Locate the cell with the specified text and output its (X, Y) center coordinate. 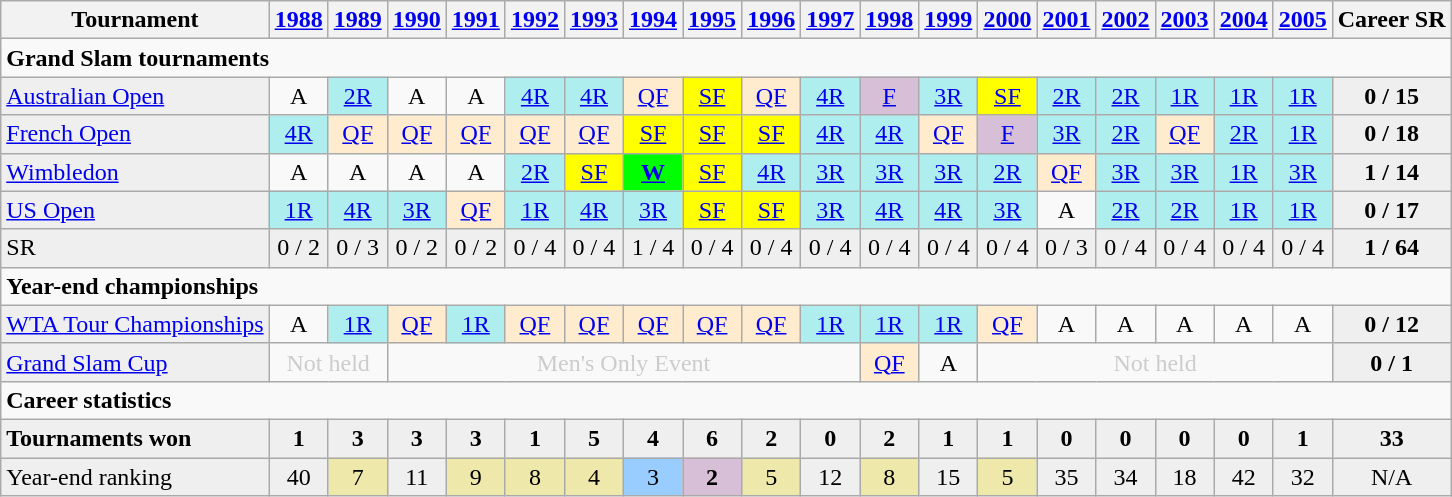
40 (298, 477)
0 / 17 (1392, 210)
0 / 12 (1392, 324)
1 / 14 (1392, 172)
Wimbledon (135, 172)
Australian Open (135, 96)
Tournament (135, 20)
2005 (1302, 20)
2004 (1244, 20)
SR (135, 248)
Grand Slam tournaments (726, 58)
Career SR (1392, 20)
1 / 4 (652, 248)
1989 (358, 20)
1 / 64 (1392, 248)
Year-end championships (726, 286)
Grand Slam Cup (135, 362)
32 (1302, 477)
33 (1392, 438)
Tournaments won (135, 438)
0 / 1 (1392, 362)
Year-end ranking (135, 477)
1990 (416, 20)
11 (416, 477)
1991 (476, 20)
12 (830, 477)
0 / 15 (1392, 96)
French Open (135, 134)
15 (948, 477)
1997 (830, 20)
6 (712, 438)
0 / 18 (1392, 134)
US Open (135, 210)
1992 (534, 20)
W (652, 172)
2002 (1126, 20)
1998 (890, 20)
1995 (712, 20)
34 (1126, 477)
WTA Tour Championships (135, 324)
Men's Only Event (623, 362)
1993 (594, 20)
42 (1244, 477)
1994 (652, 20)
18 (1184, 477)
9 (476, 477)
Career statistics (726, 400)
7 (358, 477)
1996 (772, 20)
35 (1066, 477)
1988 (298, 20)
2003 (1184, 20)
2001 (1066, 20)
N/A (1392, 477)
1999 (948, 20)
2000 (1008, 20)
